Scan for the cell matching the given text and deliver its (X, Y) coordinate at center. 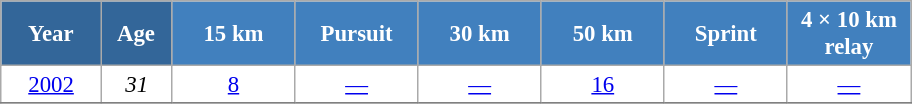
Year (52, 34)
8 (234, 85)
50 km (602, 34)
2002 (52, 85)
4 × 10 km relay (848, 34)
31 (136, 85)
Age (136, 34)
16 (602, 85)
Pursuit (356, 34)
15 km (234, 34)
Sprint (726, 34)
30 km (480, 34)
